Capture the cell that displays the provided text and extract its (X, Y) central coordinate. 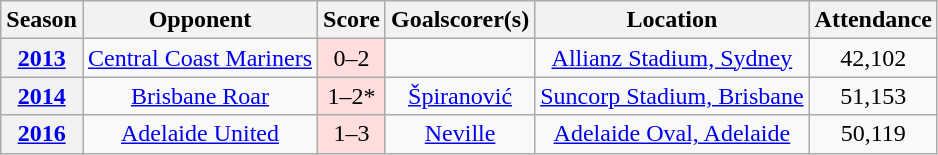
Season (42, 20)
Opponent (200, 20)
Adelaide Oval, Adelaide (672, 134)
Goalscorer(s) (460, 20)
1–3 (352, 134)
2013 (42, 58)
Allianz Stadium, Sydney (672, 58)
Central Coast Mariners (200, 58)
0–2 (352, 58)
1–2* (352, 96)
Suncorp Stadium, Brisbane (672, 96)
42,102 (873, 58)
Location (672, 20)
Adelaide United (200, 134)
Score (352, 20)
Attendance (873, 20)
50,119 (873, 134)
Brisbane Roar (200, 96)
2014 (42, 96)
Neville (460, 134)
Špiranović (460, 96)
2016 (42, 134)
51,153 (873, 96)
